Pinpoint the cell where the given text exists, returning its [x, y] midpoint coordinate. 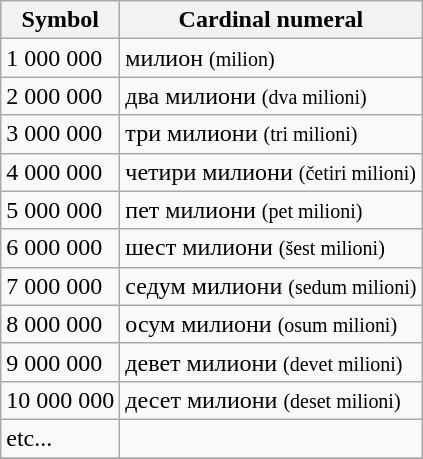
десет милиони (deset milioni) [271, 400]
10 000 000 [60, 400]
8 000 000 [60, 324]
5 000 000 [60, 210]
девет милиони (devet milioni) [271, 362]
милион (milion) [271, 58]
шест милиони (šest milioni) [271, 248]
Symbol [60, 20]
четири милиони (četiri milioni) [271, 172]
4 000 000 [60, 172]
9 000 000 [60, 362]
7 000 000 [60, 286]
седум милиони (sedum milioni) [271, 286]
осум милиони (osum milioni) [271, 324]
1 000 000 [60, 58]
Cardinal numeral [271, 20]
пет милиони (pet milioni) [271, 210]
3 000 000 [60, 134]
2 000 000 [60, 96]
три милиони (tri milioni) [271, 134]
6 000 000 [60, 248]
etc... [60, 438]
два милиони (dva milioni) [271, 96]
